Determine the [X, Y] coordinate at the center of the cell enclosing the given text.  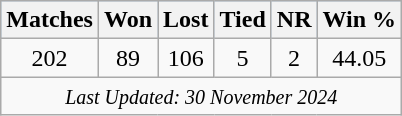
NR [294, 20]
89 [128, 58]
5 [242, 58]
Win % [360, 20]
Lost [186, 20]
Last Updated: 30 November 2024 [202, 96]
2 [294, 58]
Matches [50, 20]
44.05 [360, 58]
Won [128, 20]
Tied [242, 20]
202 [50, 58]
106 [186, 58]
